Determine the (x, y) coordinate at the center of the cell enclosing the given text.  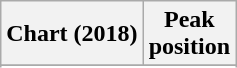
Chart (2018) (72, 34)
Peakposition (189, 34)
